For the text-containing cell, return its midpoint in (x, y) coordinate format. 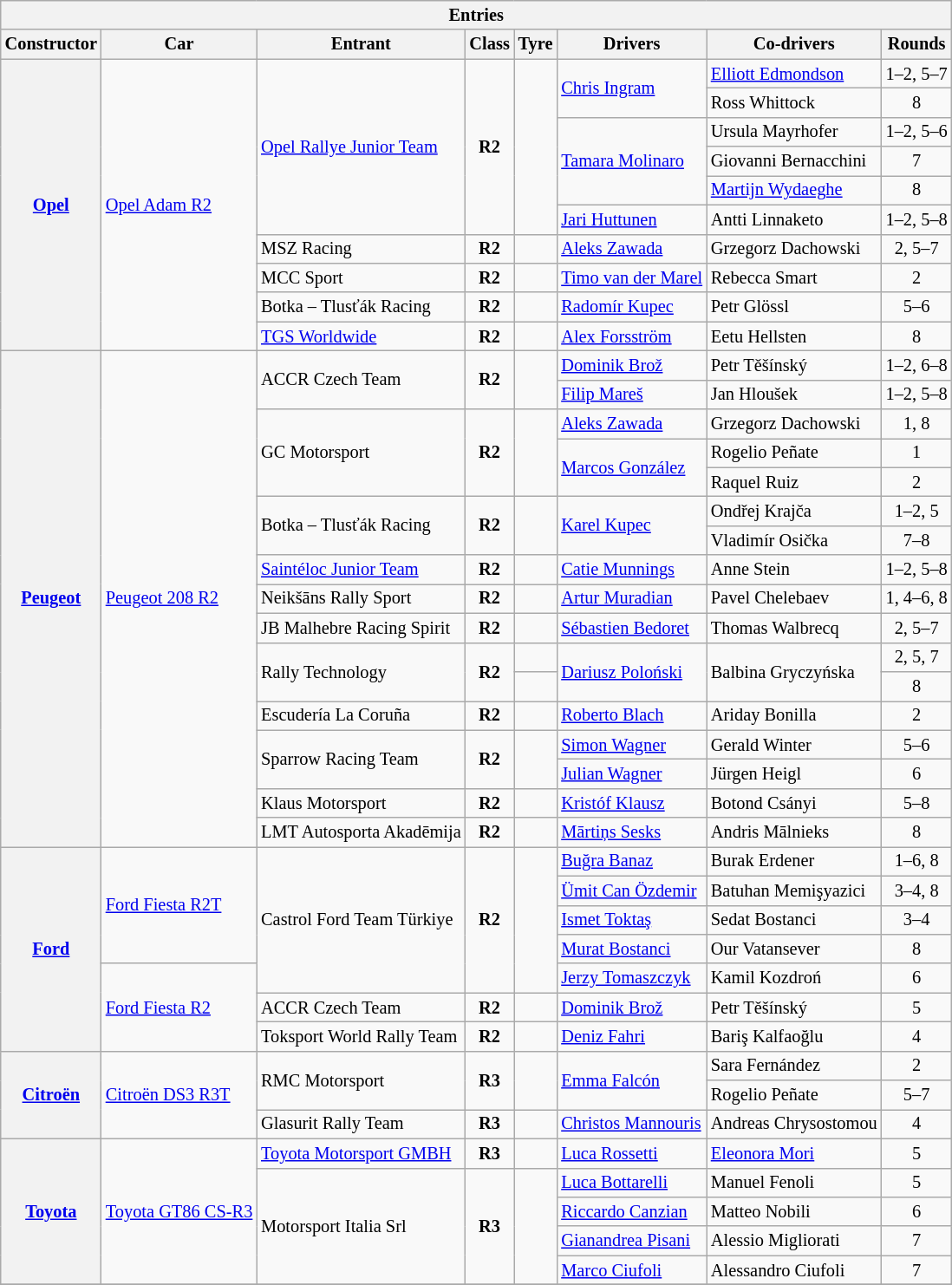
Eetu Hellsten (794, 336)
Matteo Nobili (794, 1211)
Artur Muradian (631, 598)
1–2, 5 (917, 511)
Ford Fiesta R2 (179, 1008)
Entrant (361, 44)
Burak Erdener (794, 861)
Citroën DS3 R3T (179, 1094)
Christos Mannouris (631, 1124)
Escudería La Coruña (361, 715)
Constructor (51, 44)
GC Motorsport (361, 453)
Thomas Walbrecq (794, 628)
Gianandrea Pisani (631, 1241)
Motorsport Italia Srl (361, 1226)
Rally Technology (361, 671)
Ford Fiesta R2T (179, 905)
Saintéloc Junior Team (361, 570)
Peugeot 208 R2 (179, 598)
Murat Bostanci (631, 949)
Radomír Kupec (631, 307)
Roberto Blach (631, 715)
Toyota Motorsport GMBH (361, 1153)
Catie Munnings (631, 570)
Mārtiņs Sesks (631, 832)
1–2, 6–8 (917, 365)
Kristóf Klausz (631, 803)
Opel (51, 205)
Ondřej Krajča (794, 511)
RMC Motorsport (361, 1080)
Gerald Winter (794, 745)
Drivers (631, 44)
Peugeot (51, 598)
Tamara Molinaro (631, 161)
Luca Rossetti (631, 1153)
3–4, 8 (917, 890)
Opel Adam R2 (179, 205)
Pavel Chelebaev (794, 598)
Opel Rallye Junior Team (361, 147)
2, 5, 7 (917, 657)
1, 8 (917, 424)
Jürgen Heigl (794, 773)
3–4 (917, 920)
Jerzy Tomaszczyk (631, 978)
Toksport World Rally Team (361, 1036)
Sébastien Bedoret (631, 628)
Citroën (51, 1094)
Karel Kupec (631, 525)
Dariusz Poloński (631, 671)
Entries (477, 15)
Raquel Ruiz (794, 482)
Marco Ciufoli (631, 1270)
Simon Wagner (631, 745)
Sedat Bostanci (794, 920)
Ariday Bonilla (794, 715)
5–7 (917, 1095)
Toyota (51, 1211)
1, 4–6, 8 (917, 598)
Rebecca Smart (794, 277)
Rounds (917, 44)
Petr Glössl (794, 307)
Balbina Gryczyńska (794, 671)
Chris Ingram (631, 88)
Jari Huttunen (631, 219)
Filip Mareš (631, 395)
Giovanni Bernacchini (794, 161)
Antti Linnaketo (794, 219)
Sparrow Racing Team (361, 760)
Ford (51, 949)
Glasurit Rally Team (361, 1124)
1–6, 8 (917, 861)
5–8 (917, 803)
Anne Stein (794, 570)
Julian Wagner (631, 773)
Neikšāns Rally Sport (361, 598)
Sara Fernández (794, 1066)
Luca Bottarelli (631, 1183)
LMT Autosporta Akadēmija (361, 832)
Ismet Toktaş (631, 920)
1 (917, 453)
Castrol Ford Team Türkiye (361, 919)
Buğra Banaz (631, 861)
Ümit Can Özdemir (631, 890)
7–8 (917, 540)
Co-drivers (794, 44)
Klaus Motorsport (361, 803)
Class (490, 44)
Ursula Mayrhofer (794, 132)
Toyota GT86 CS-R3 (179, 1211)
Manuel Fenoli (794, 1183)
Botond Csányi (794, 803)
1–2, 5–7 (917, 74)
Marcos González (631, 466)
Martijn Wydaeghe (794, 190)
Elliott Edmondson (794, 74)
Alessio Migliorati (794, 1241)
Deniz Fahri (631, 1036)
Ross Whittock (794, 102)
Vladimír Osička (794, 540)
Alessandro Ciufoli (794, 1270)
Kamil Kozdroń (794, 978)
Eleonora Mori (794, 1153)
1–2, 5–6 (917, 132)
Bariş Kalfaoğlu (794, 1036)
Our Vatansever (794, 949)
Timo van der Marel (631, 277)
MCC Sport (361, 277)
MSZ Racing (361, 249)
Andreas Chrysostomou (794, 1124)
Jan Hloušek (794, 395)
Tyre (536, 44)
JB Malhebre Racing Spirit (361, 628)
TGS Worldwide (361, 336)
Emma Falcón (631, 1080)
Riccardo Canzian (631, 1211)
Andris Mālnieks (794, 832)
Alex Forsström (631, 336)
Car (179, 44)
Batuhan Memişyazici (794, 890)
